Pinpoint the cell where the given text exists, returning its (x, y) midpoint coordinate. 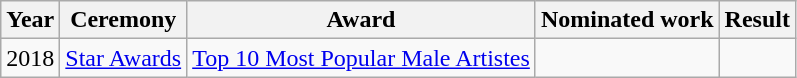
Award (362, 20)
Nominated work (627, 20)
2018 (30, 58)
Year (30, 20)
Result (757, 20)
Star Awards (124, 58)
Top 10 Most Popular Male Artistes (362, 58)
Ceremony (124, 20)
